Detect which cell encompasses the target text, then output its [x, y] center coordinate. 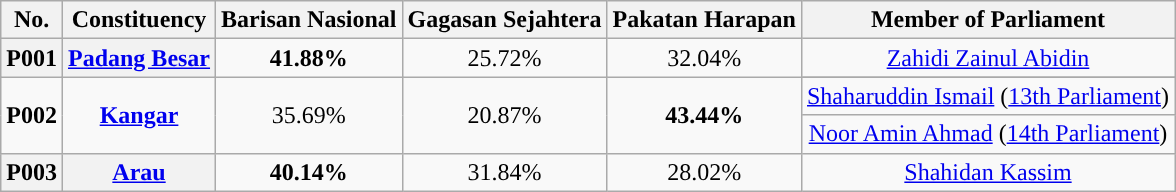
41.88% [309, 58]
20.87% [504, 115]
Member of Parliament [988, 20]
P002 [32, 115]
25.72% [504, 58]
32.04% [704, 58]
Constituency [138, 20]
28.02% [704, 172]
Barisan Nasional [309, 20]
Shahidan Kassim [988, 172]
Padang Besar [138, 58]
No. [32, 20]
Kangar [138, 115]
43.44% [704, 115]
P003 [32, 172]
40.14% [309, 172]
Pakatan Harapan [704, 20]
P001 [32, 58]
Shaharuddin Ismail (13th Parliament) [988, 96]
35.69% [309, 115]
31.84% [504, 172]
Gagasan Sejahtera [504, 20]
Zahidi Zainul Abidin [988, 58]
Noor Amin Ahmad (14th Parliament) [988, 134]
Arau [138, 172]
